From the cell containing the given text, extract its center point as [X, Y] coordinate. 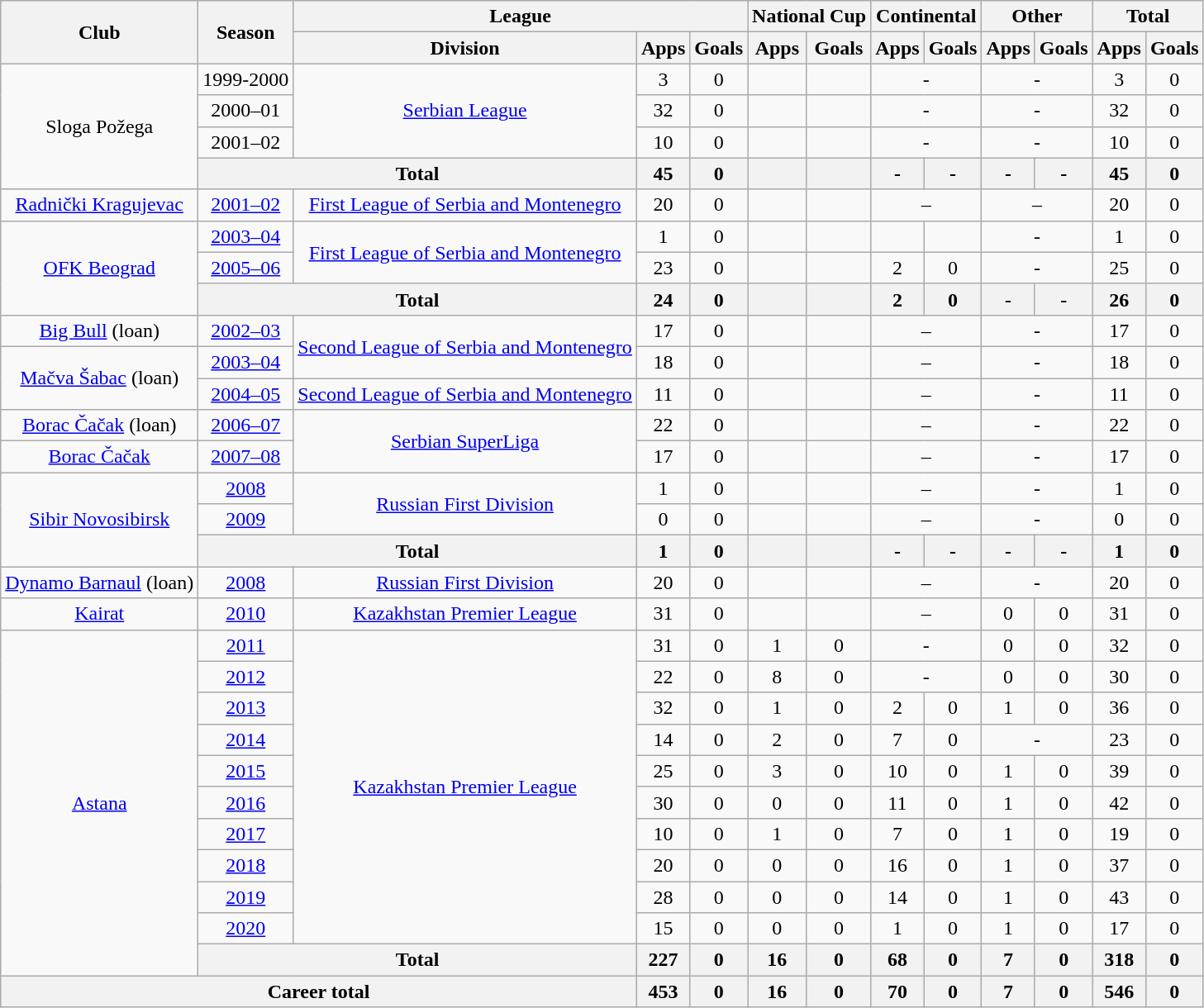
Astana [99, 803]
Mačva Šabac (loan) [99, 378]
National Cup [810, 17]
318 [1119, 960]
546 [1119, 991]
Other [1037, 17]
Borac Čačak [99, 457]
Radnički Kragujevac [99, 205]
2011 [246, 645]
2017 [246, 834]
8 [778, 677]
43 [1119, 896]
2015 [246, 771]
Sloga Požega [99, 126]
Club [99, 32]
2007–08 [246, 457]
Serbian SuperLiga [465, 441]
2000–01 [246, 111]
League [521, 17]
Season [246, 32]
2010 [246, 614]
Continental [926, 17]
2012 [246, 677]
Kairat [99, 614]
Dynamo Barnaul (loan) [99, 582]
Big Bull (loan) [99, 330]
2006–07 [246, 426]
2014 [246, 739]
2013 [246, 708]
453 [663, 991]
26 [1119, 299]
2004–05 [246, 394]
1999-2000 [246, 79]
Borac Čačak (loan) [99, 426]
Career total [319, 991]
39 [1119, 771]
70 [897, 991]
Serbian League [465, 111]
2019 [246, 896]
36 [1119, 708]
2009 [246, 520]
19 [1119, 834]
2016 [246, 802]
37 [1119, 865]
15 [663, 929]
2020 [246, 929]
Division [465, 48]
24 [663, 299]
68 [897, 960]
227 [663, 960]
2005–06 [246, 268]
42 [1119, 802]
OFK Beograd [99, 268]
Sibir Novosibirsk [99, 520]
28 [663, 896]
2018 [246, 865]
2002–03 [246, 330]
